Output the [X, Y] coordinate of the center of the cell containing the given text.  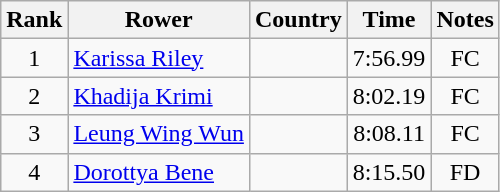
8:15.50 [389, 172]
Dorottya Bene [159, 172]
Country [298, 20]
Rower [159, 20]
Time [389, 20]
8:08.11 [389, 134]
Khadija Krimi [159, 96]
2 [34, 96]
4 [34, 172]
Karissa Riley [159, 58]
3 [34, 134]
Rank [34, 20]
8:02.19 [389, 96]
Leung Wing Wun [159, 134]
1 [34, 58]
FD [465, 172]
Notes [465, 20]
7:56.99 [389, 58]
